Pinpoint the cell where the given text exists, returning its [x, y] midpoint coordinate. 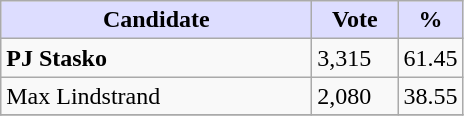
2,080 [355, 96]
61.45 [430, 58]
Vote [355, 20]
PJ Stasko [156, 58]
38.55 [430, 96]
Candidate [156, 20]
3,315 [355, 58]
% [430, 20]
Max Lindstrand [156, 96]
